Output the (x, y) coordinate of the center of the cell containing the given text.  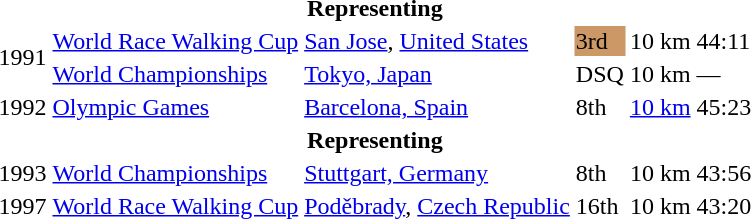
San Jose, United States (438, 41)
Tokyo, Japan (438, 74)
DSQ (600, 74)
Barcelona, Spain (438, 107)
Stuttgart, Germany (438, 173)
Olympic Games (176, 107)
3rd (600, 41)
World Race Walking Cup (176, 41)
